From the cell containing the given text, extract its center point as (X, Y) coordinate. 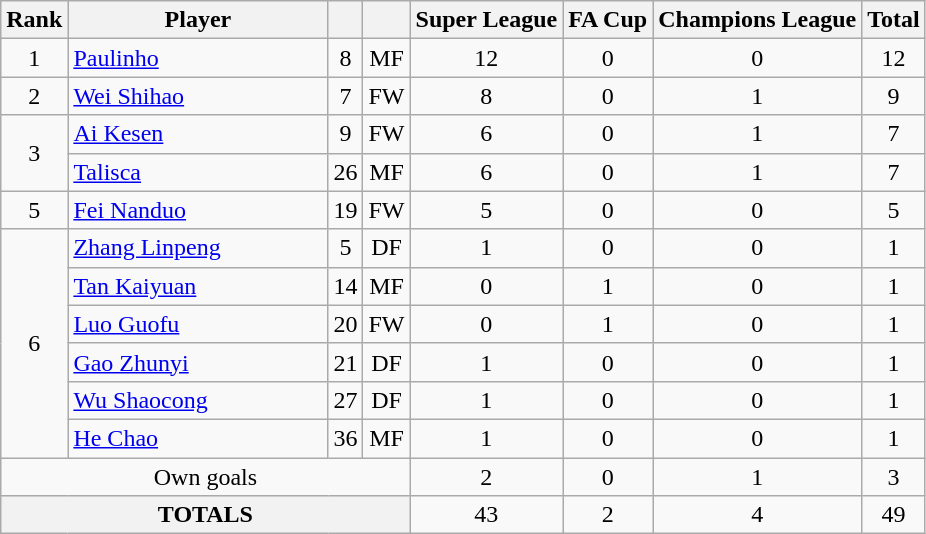
26 (346, 172)
21 (346, 362)
Ai Kesen (198, 134)
Tan Kaiyuan (198, 286)
27 (346, 400)
FA Cup (608, 20)
Wu Shaocong (198, 400)
Zhang Linpeng (198, 248)
Gao Zhunyi (198, 362)
36 (346, 438)
43 (486, 515)
Champions League (758, 20)
Paulinho (198, 58)
20 (346, 324)
49 (894, 515)
Rank (34, 20)
Own goals (206, 477)
19 (346, 210)
TOTALS (206, 515)
Total (894, 20)
Player (198, 20)
4 (758, 515)
Fei Nanduo (198, 210)
He Chao (198, 438)
Wei Shihao (198, 96)
Super League (486, 20)
Luo Guofu (198, 324)
Talisca (198, 172)
14 (346, 286)
